Scan for the cell matching the given text and deliver its [X, Y] coordinate at center. 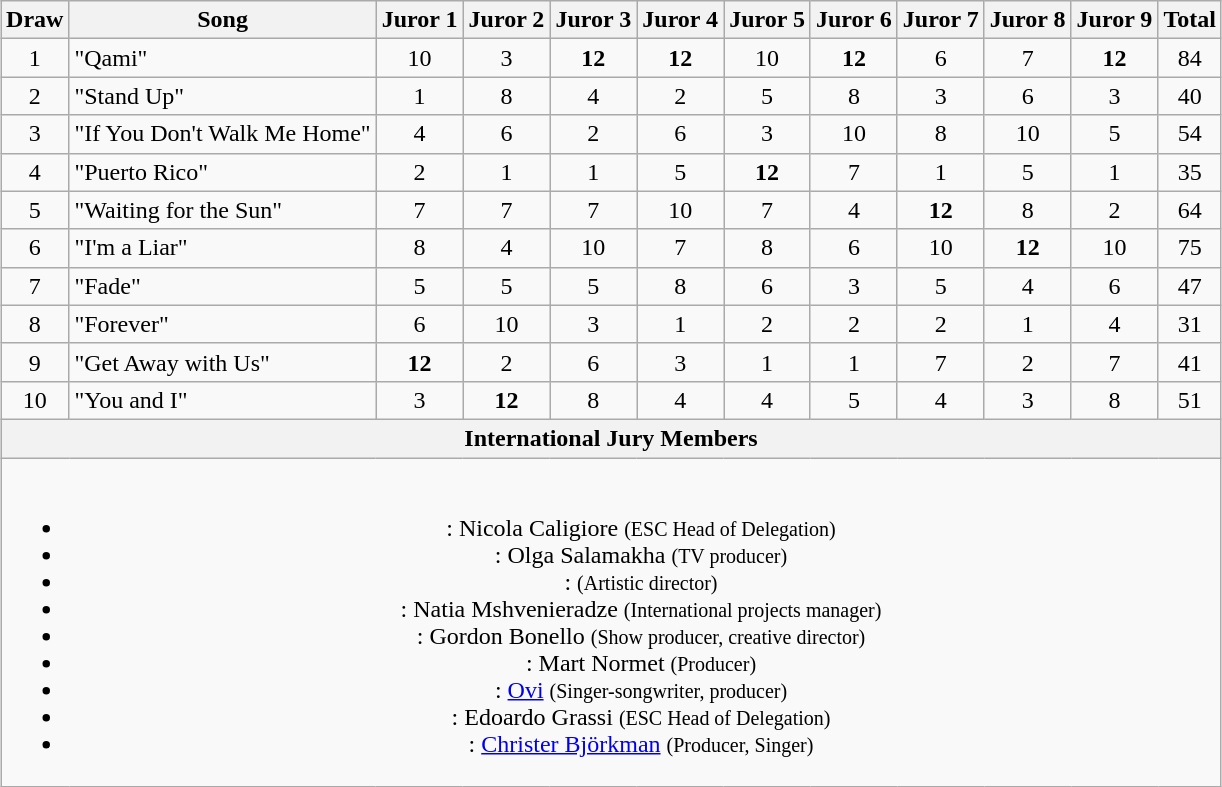
Draw [35, 20]
Total [1190, 20]
41 [1190, 362]
75 [1190, 248]
9 [35, 362]
Juror 3 [594, 20]
Juror 7 [940, 20]
"Fade" [222, 286]
"Get Away with Us" [222, 362]
Juror 2 [506, 20]
International Jury Members [612, 438]
"Stand Up" [222, 96]
"Waiting for the Sun" [222, 210]
Juror 9 [1114, 20]
"If You Don't Walk Me Home" [222, 134]
51 [1190, 400]
Juror 1 [420, 20]
35 [1190, 172]
Juror 4 [680, 20]
Juror 8 [1028, 20]
64 [1190, 210]
"Forever" [222, 324]
Song [222, 20]
54 [1190, 134]
"You and I" [222, 400]
40 [1190, 96]
"Puerto Rico" [222, 172]
"Qami" [222, 58]
Juror 5 [768, 20]
Juror 6 [854, 20]
47 [1190, 286]
"I'm a Liar" [222, 248]
84 [1190, 58]
31 [1190, 324]
